Provide the (x, y) coordinate of the cell's center where the given text is located.  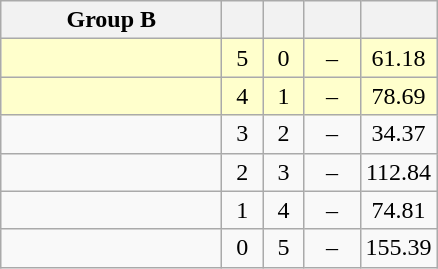
78.69 (398, 96)
Group B (112, 20)
61.18 (398, 58)
112.84 (398, 172)
74.81 (398, 210)
155.39 (398, 248)
34.37 (398, 134)
